Return the (X, Y) coordinate for the center point of the cell that contains the specified text.  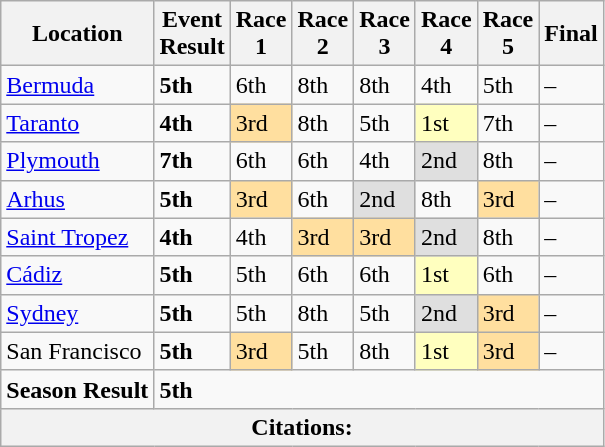
Sydney (78, 313)
Season Result (78, 389)
Arhus (78, 199)
Saint Tropez (78, 237)
Bermuda (78, 85)
EventResult (192, 34)
Race3 (385, 34)
Race1 (261, 34)
Final (571, 34)
Race4 (446, 34)
San Francisco (78, 351)
Cádiz (78, 275)
Citations: (302, 427)
Plymouth (78, 161)
Race2 (323, 34)
Location (78, 34)
Race5 (508, 34)
Taranto (78, 123)
